Capture the cell that displays the provided text and extract its [X, Y] central coordinate. 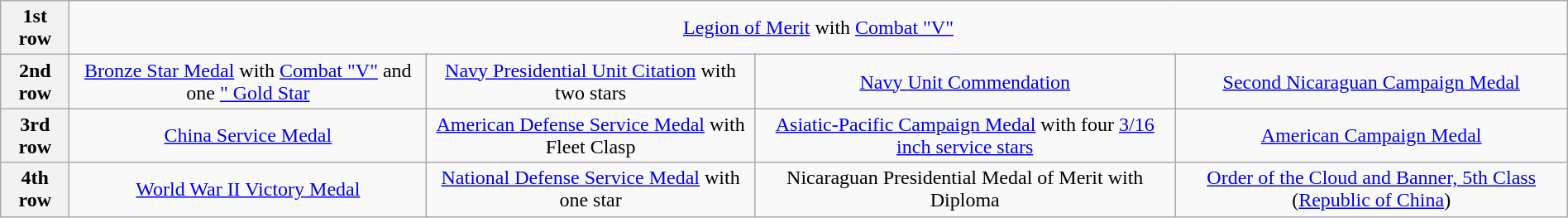
World War II Victory Medal [248, 189]
Legion of Merit with Combat "V" [819, 28]
Asiatic-Pacific Campaign Medal with four 3/16 inch service stars [964, 136]
4th row [35, 189]
Navy Unit Commendation [964, 81]
Bronze Star Medal with Combat "V" and one " Gold Star [248, 81]
American Campaign Medal [1371, 136]
Nicaraguan Presidential Medal of Merit with Diploma [964, 189]
3rd row [35, 136]
Second Nicaraguan Campaign Medal [1371, 81]
National Defense Service Medal with one star [590, 189]
Navy Presidential Unit Citation with two stars [590, 81]
2nd row [35, 81]
1st row [35, 28]
China Service Medal [248, 136]
Order of the Cloud and Banner, 5th Class (Republic of China) [1371, 189]
American Defense Service Medal with Fleet Clasp [590, 136]
